Scan for the cell matching the given text and deliver its (x, y) coordinate at center. 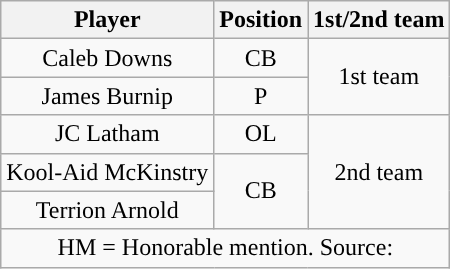
Position (261, 20)
P (261, 96)
James Burnip (108, 96)
OL (261, 134)
2nd team (379, 172)
1st team (379, 77)
Terrion Arnold (108, 210)
HM = Honorable mention. Source: (226, 248)
Caleb Downs (108, 58)
Kool-Aid McKinstry (108, 172)
1st/2nd team (379, 20)
JC Latham (108, 134)
Player (108, 20)
